Extract the [x, y] coordinate from the center of the cell holding the provided text.  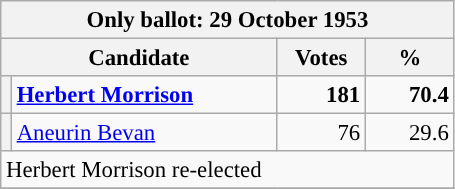
70.4 [410, 95]
Only ballot: 29 October 1953 [228, 20]
76 [322, 133]
29.6 [410, 133]
Herbert Morrison re-elected [228, 170]
Aneurin Bevan [144, 133]
181 [322, 95]
% [410, 58]
Votes [322, 58]
Candidate [139, 58]
Herbert Morrison [144, 95]
